Return [X, Y] of the center of cell containing provided text 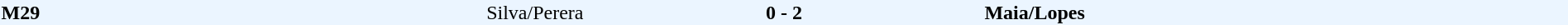
0 - 2 [784, 12]
Maia/Lopes [1275, 12]
M29 [132, 12]
Silva/Perera [425, 12]
